Find where the given text appears and provide that cell's center as [X, Y] coordinate. 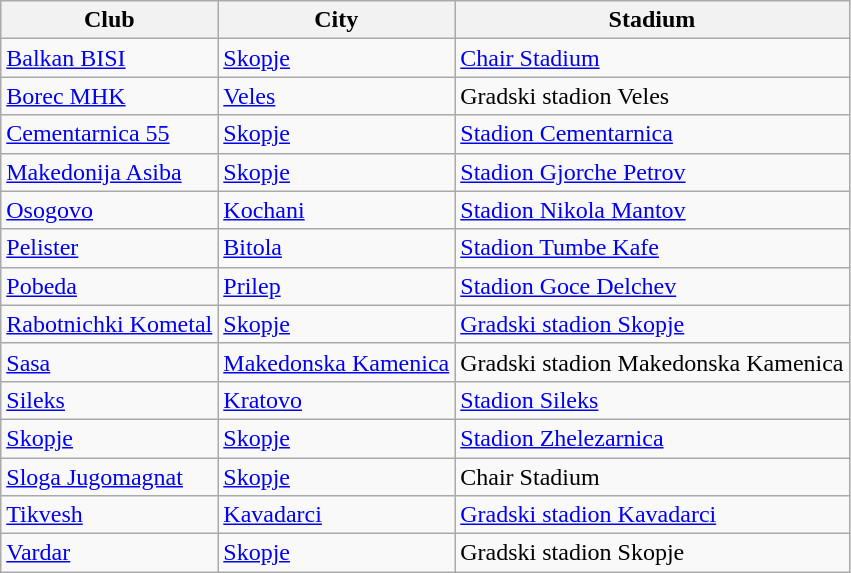
Osogovo [110, 210]
Tikvesh [110, 515]
Gradski stadion Veles [652, 96]
Borec MHK [110, 96]
Sileks [110, 400]
Veles [336, 96]
City [336, 20]
Club [110, 20]
Kochani [336, 210]
Stadium [652, 20]
Kratovo [336, 400]
Cementarnica 55 [110, 134]
Gradski stadion Kavadarci [652, 515]
Stadion Goce Delchev [652, 286]
Pelister [110, 248]
Stadion Tumbe Kafe [652, 248]
Gradski stadion Makedonska Kamenica [652, 362]
Bitola [336, 248]
Stadion Gjorche Petrov [652, 172]
Sloga Jugomagnat [110, 477]
Sasa [110, 362]
Pobeda [110, 286]
Vardar [110, 553]
Stadion Nikola Mantov [652, 210]
Stadion Sileks [652, 400]
Makedonija Asiba [110, 172]
Kavadarci [336, 515]
Rabotnichki Kometal [110, 324]
Prilep [336, 286]
Balkan BISI [110, 58]
Stadion Zhelezarnica [652, 438]
Makedonska Kamenica [336, 362]
Stadion Cementarnica [652, 134]
